Return the (x, y) coordinate for the center point of the cell that contains the specified text.  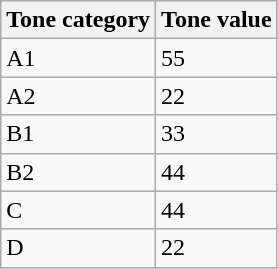
Tone category (78, 20)
D (78, 248)
55 (217, 58)
33 (217, 134)
B1 (78, 134)
A2 (78, 96)
Tone value (217, 20)
B2 (78, 172)
C (78, 210)
A1 (78, 58)
